Pinpoint the cell where the given text exists, returning its [X, Y] midpoint coordinate. 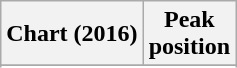
Peakposition [189, 34]
Chart (2016) [72, 34]
